Return the [x, y] coordinate for the center point of the cell that contains the specified text.  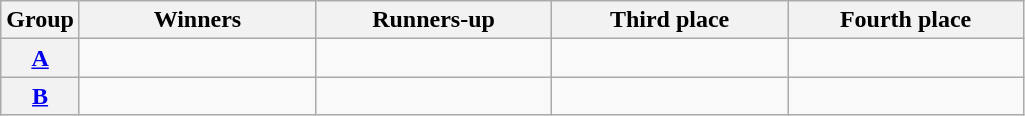
Fourth place [906, 20]
B [40, 96]
Third place [670, 20]
Winners [197, 20]
A [40, 58]
Group [40, 20]
Runners-up [433, 20]
